Detect which cell encompasses the target text, then output its (X, Y) center coordinate. 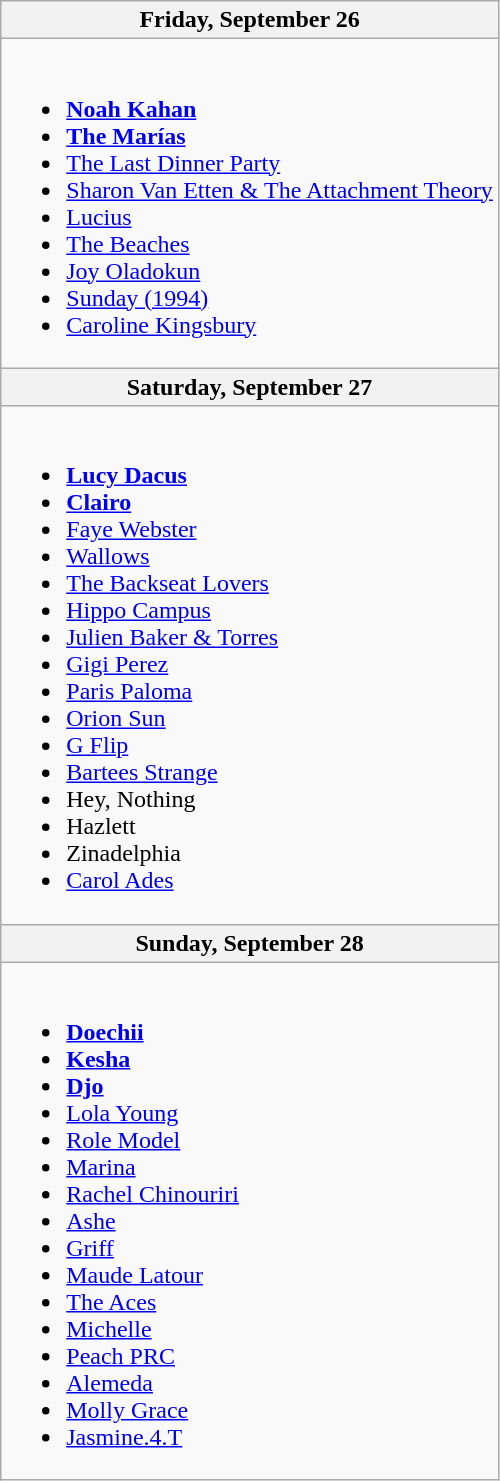
DoechiiKeshaDjoLola YoungRole ModelMarinaRachel ChinouririAsheGriffMaude LatourThe AcesMichellePeach PRCAlemedaMolly GraceJasmine.4.T (250, 1221)
Friday, September 26 (250, 20)
Saturday, September 27 (250, 387)
Sunday, September 28 (250, 943)
Noah KahanThe MaríasThe Last Dinner PartySharon Van Etten & The Attachment TheoryLuciusThe BeachesJoy OladokunSunday (1994)Caroline Kingsbury (250, 204)
